For the text-containing cell, return its midpoint in (x, y) coordinate format. 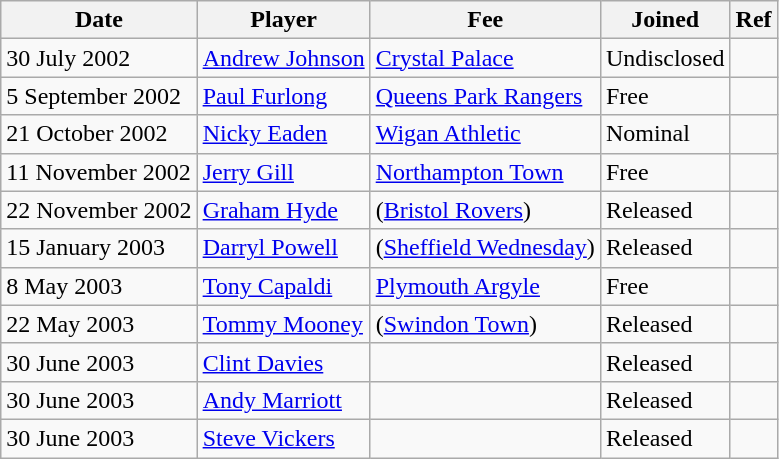
Wigan Athletic (485, 134)
Tommy Mooney (284, 324)
Paul Furlong (284, 96)
5 September 2002 (99, 96)
Crystal Palace (485, 58)
15 January 2003 (99, 248)
Queens Park Rangers (485, 96)
Andrew Johnson (284, 58)
Clint Davies (284, 362)
Tony Capaldi (284, 286)
Player (284, 20)
Darryl Powell (284, 248)
Graham Hyde (284, 210)
22 November 2002 (99, 210)
22 May 2003 (99, 324)
Undisclosed (665, 58)
8 May 2003 (99, 286)
Ref (754, 20)
Nicky Eaden (284, 134)
(Sheffield Wednesday) (485, 248)
Joined (665, 20)
Fee (485, 20)
Northampton Town (485, 172)
Steve Vickers (284, 438)
Date (99, 20)
(Swindon Town) (485, 324)
Andy Marriott (284, 400)
(Bristol Rovers) (485, 210)
Nominal (665, 134)
Plymouth Argyle (485, 286)
21 October 2002 (99, 134)
11 November 2002 (99, 172)
Jerry Gill (284, 172)
30 July 2002 (99, 58)
